Search for the cell housing the specified text and yield its (X, Y) center coordinate. 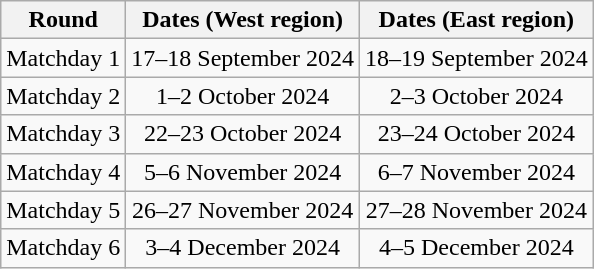
Matchday 6 (64, 248)
5–6 November 2024 (243, 172)
2–3 October 2024 (476, 96)
17–18 September 2024 (243, 58)
22–23 October 2024 (243, 134)
Matchday 4 (64, 172)
26–27 November 2024 (243, 210)
Matchday 3 (64, 134)
Dates (West region) (243, 20)
Matchday 1 (64, 58)
27–28 November 2024 (476, 210)
1–2 October 2024 (243, 96)
6–7 November 2024 (476, 172)
23–24 October 2024 (476, 134)
18–19 September 2024 (476, 58)
Matchday 5 (64, 210)
Round (64, 20)
4–5 December 2024 (476, 248)
Matchday 2 (64, 96)
3–4 December 2024 (243, 248)
Dates (East region) (476, 20)
